Return the [x, y] coordinate for the center point of the cell that contains the specified text.  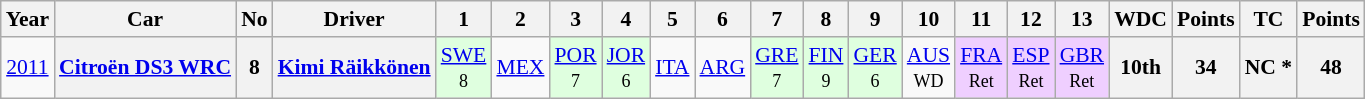
ITA [672, 68]
Driver [354, 19]
34 [1206, 68]
Kimi Räikkönen [354, 68]
POR7 [575, 68]
6 [722, 19]
MEX [520, 68]
5 [672, 19]
9 [874, 19]
48 [1331, 68]
FIN9 [826, 68]
GER6 [874, 68]
Year [28, 19]
FRARet [981, 68]
1 [464, 19]
10 [928, 19]
2 [520, 19]
13 [1082, 19]
GRE7 [776, 68]
NC * [1268, 68]
Car [145, 19]
11 [981, 19]
AUSWD [928, 68]
7 [776, 19]
WDC [1140, 19]
2011 [28, 68]
JOR6 [626, 68]
ARG [722, 68]
TC [1268, 19]
Citroën DS3 WRC [145, 68]
ESPRet [1030, 68]
SWE8 [464, 68]
3 [575, 19]
No [254, 19]
12 [1030, 19]
10th [1140, 68]
GBRRet [1082, 68]
4 [626, 19]
